For the text-containing cell, return its midpoint in [x, y] coordinate format. 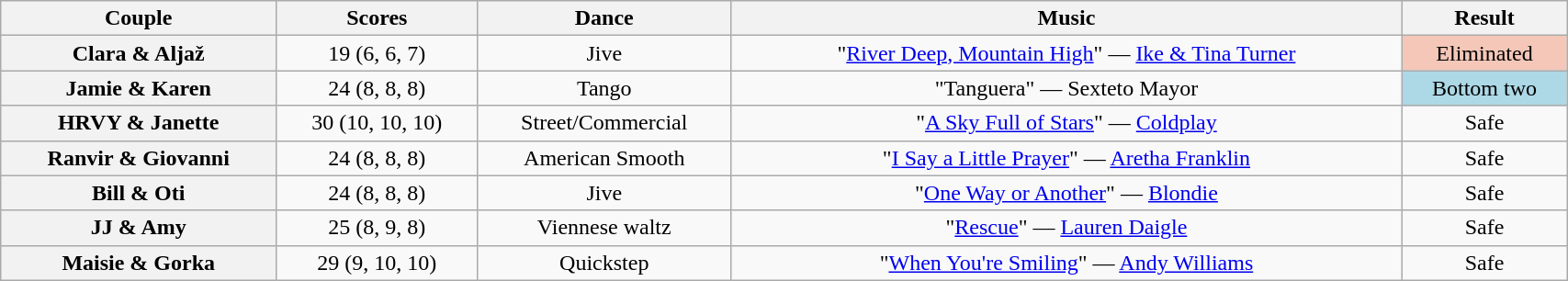
"I Say a Little Prayer" — Aretha Franklin [1067, 158]
JJ & Amy [139, 228]
American Smooth [604, 158]
"River Deep, Mountain High" — Ike & Tina Turner [1067, 53]
"When You're Smiling" — Andy Williams [1067, 263]
Dance [604, 18]
Viennese waltz [604, 228]
Eliminated [1484, 53]
Tango [604, 88]
29 (9, 10, 10) [377, 263]
Jamie & Karen [139, 88]
25 (8, 9, 8) [377, 228]
Couple [139, 18]
"A Sky Full of Stars" — Coldplay [1067, 123]
"One Way or Another" — Blondie [1067, 193]
Bottom two [1484, 88]
Music [1067, 18]
Scores [377, 18]
30 (10, 10, 10) [377, 123]
Quickstep [604, 263]
19 (6, 6, 7) [377, 53]
Ranvir & Giovanni [139, 158]
Maisie & Gorka [139, 263]
HRVY & Janette [139, 123]
Street/Commercial [604, 123]
Bill & Oti [139, 193]
Result [1484, 18]
"Rescue" — Lauren Daigle [1067, 228]
Clara & Aljaž [139, 53]
"Tanguera" — Sexteto Mayor [1067, 88]
